Search for the cell housing the specified text and yield its (X, Y) center coordinate. 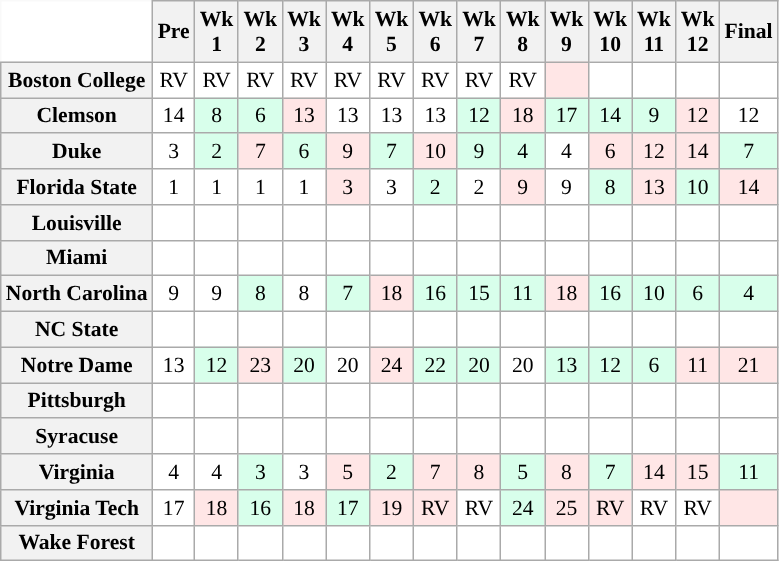
Duke (77, 152)
Pittsburgh (77, 401)
Wk6 (435, 32)
North Carolina (77, 294)
Louisville (77, 223)
Syracuse (77, 437)
Wk7 (479, 32)
25 (567, 508)
Virginia (77, 472)
Final (749, 32)
Clemson (77, 116)
Notre Dame (77, 365)
Wk8 (523, 32)
21 (749, 365)
Miami (77, 258)
Wk3 (304, 32)
Wake Forest (77, 543)
Boston College (77, 80)
Florida State (77, 187)
22 (435, 365)
Wk9 (567, 32)
Wk5 (392, 32)
Wk12 (698, 32)
NC State (77, 330)
Wk11 (654, 32)
23 (260, 365)
Wk2 (260, 32)
Virginia Tech (77, 508)
Pre (174, 32)
19 (392, 508)
Wk10 (610, 32)
Wk1 (217, 32)
Wk4 (348, 32)
